Pinpoint the cell where the given text exists, returning its (X, Y) midpoint coordinate. 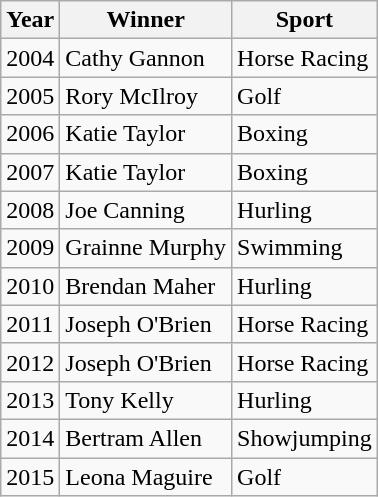
Year (30, 20)
Showjumping (305, 438)
2006 (30, 134)
2015 (30, 477)
2008 (30, 210)
2005 (30, 96)
2009 (30, 248)
2014 (30, 438)
2007 (30, 172)
Joe Canning (146, 210)
2012 (30, 362)
Winner (146, 20)
2010 (30, 286)
Tony Kelly (146, 400)
Grainne Murphy (146, 248)
2011 (30, 324)
Brendan Maher (146, 286)
Bertram Allen (146, 438)
Leona Maguire (146, 477)
Swimming (305, 248)
Rory McIlroy (146, 96)
2013 (30, 400)
Sport (305, 20)
2004 (30, 58)
Cathy Gannon (146, 58)
